Pinpoint the cell where the given text exists, returning its [X, Y] midpoint coordinate. 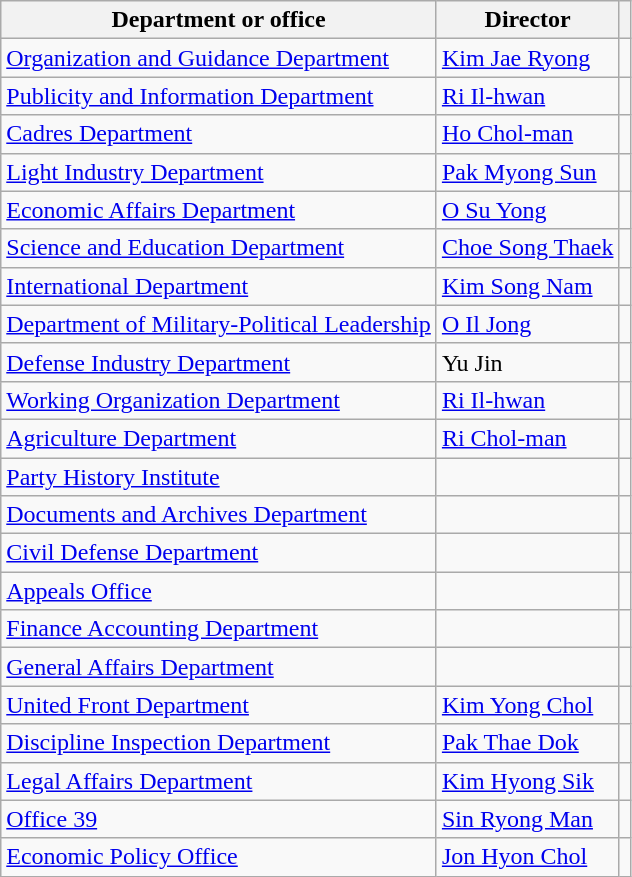
Discipline Inspection Department [219, 743]
Pak Myong Sun [528, 172]
Choe Song Thaek [528, 248]
Agriculture Department [219, 438]
Defense Industry Department [219, 362]
Sin Ryong Man [528, 819]
Yu Jin [528, 362]
Finance Accounting Department [219, 629]
Kim Song Nam [528, 286]
Party History Institute [219, 477]
Documents and Archives Department [219, 515]
Publicity and Information Department [219, 96]
Science and Education Department [219, 248]
Kim Yong Chol [528, 705]
Legal Affairs Department [219, 781]
General Affairs Department [219, 667]
Civil Defense Department [219, 553]
Working Organization Department [219, 400]
United Front Department [219, 705]
O Il Jong [528, 324]
Kim Jae Ryong [528, 58]
Office 39 [219, 819]
Ri Chol-man [528, 438]
Organization and Guidance Department [219, 58]
O Su Yong [528, 210]
Department of Military-Political Leadership [219, 324]
International Department [219, 286]
Ho Chol-man [528, 134]
Appeals Office [219, 591]
Director [528, 20]
Department or office [219, 20]
Economic Affairs Department [219, 210]
Economic Policy Office [219, 857]
Light Industry Department [219, 172]
Jon Hyon Chol [528, 857]
Pak Thae Dok [528, 743]
Kim Hyong Sik [528, 781]
Cadres Department [219, 134]
